Output the [x, y] coordinate of the center of the cell containing the given text.  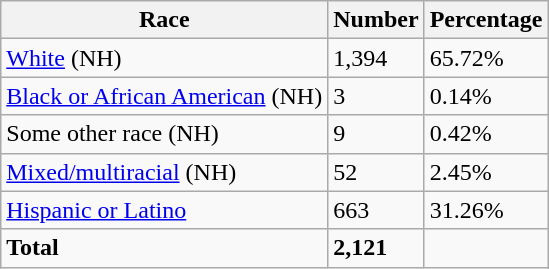
Black or African American (NH) [164, 96]
White (NH) [164, 58]
65.72% [486, 58]
Number [376, 20]
31.26% [486, 210]
0.42% [486, 134]
Hispanic or Latino [164, 210]
Some other race (NH) [164, 134]
2,121 [376, 248]
52 [376, 172]
3 [376, 96]
Total [164, 248]
0.14% [486, 96]
Race [164, 20]
Percentage [486, 20]
663 [376, 210]
1,394 [376, 58]
Mixed/multiracial (NH) [164, 172]
2.45% [486, 172]
9 [376, 134]
